For the text-containing cell, return its midpoint in (X, Y) coordinate format. 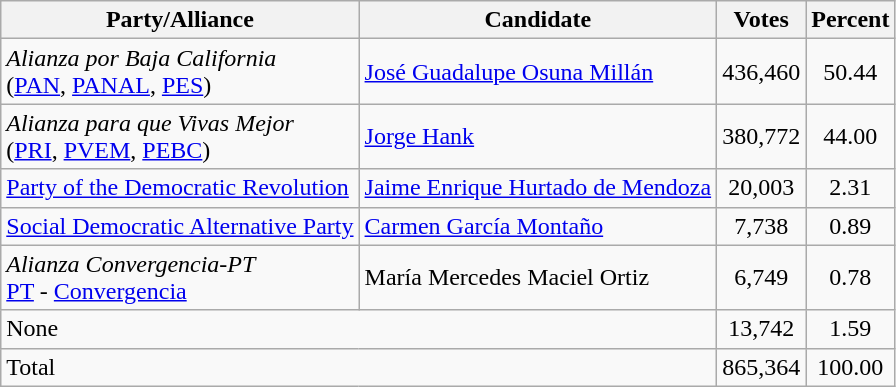
50.44 (850, 72)
Votes (762, 20)
Social Democratic Alternative Party (180, 226)
Party/Alliance (180, 20)
Alianza Convergencia-PT PT - Convergencia (180, 278)
436,460 (762, 72)
Percent (850, 20)
Jorge Hank (538, 136)
0.78 (850, 278)
Carmen García Montaño (538, 226)
6,749 (762, 278)
None (359, 329)
Party of the Democratic Revolution (180, 188)
20,003 (762, 188)
2.31 (850, 188)
1.59 (850, 329)
Alianza para que Vivas Mejor (PRI, PVEM, PEBC) (180, 136)
100.00 (850, 367)
0.89 (850, 226)
María Mercedes Maciel Ortiz (538, 278)
44.00 (850, 136)
Jaime Enrique Hurtado de Mendoza (538, 188)
865,364 (762, 367)
380,772 (762, 136)
13,742 (762, 329)
Total (359, 367)
Candidate (538, 20)
Alianza por Baja California (PAN, PANAL, PES) (180, 72)
7,738 (762, 226)
José Guadalupe Osuna Millán (538, 72)
